Find where the given text appears and provide that cell's center as [X, Y] coordinate. 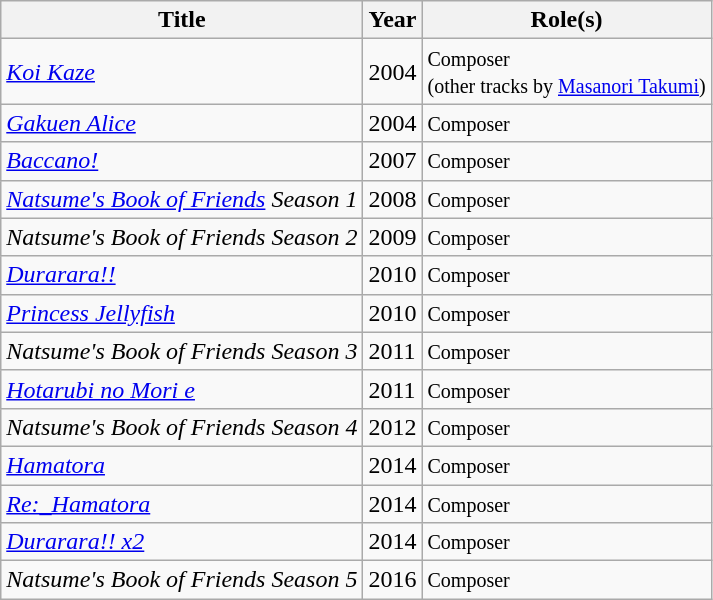
2008 [392, 199]
Hotarubi no Mori e [182, 389]
Title [182, 20]
Re:_Hamatora [182, 503]
Year [392, 20]
Hamatora [182, 465]
Natsume's Book of Friends Season 3 [182, 351]
Composer(other tracks by Masanori Takumi) [566, 72]
Baccano! [182, 161]
Natsume's Book of Friends Season 2 [182, 237]
Natsume's Book of Friends Season 1 [182, 199]
Natsume's Book of Friends Season 4 [182, 427]
Gakuen Alice [182, 123]
2007 [392, 161]
Role(s) [566, 20]
2012 [392, 427]
2016 [392, 580]
Princess Jellyfish [182, 313]
Durarara!! [182, 275]
Durarara!! x2 [182, 542]
Koi Kaze [182, 72]
2009 [392, 237]
Natsume's Book of Friends Season 5 [182, 580]
